Capture the cell that displays the provided text and extract its (X, Y) central coordinate. 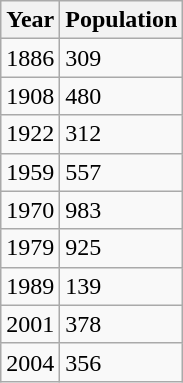
312 (122, 134)
2001 (30, 324)
1886 (30, 58)
Year (30, 20)
1959 (30, 172)
Population (122, 20)
1979 (30, 248)
1908 (30, 96)
925 (122, 248)
1922 (30, 134)
356 (122, 362)
1970 (30, 210)
139 (122, 286)
983 (122, 210)
557 (122, 172)
1989 (30, 286)
480 (122, 96)
378 (122, 324)
309 (122, 58)
2004 (30, 362)
